Output the [X, Y] coordinate of the center of the cell containing the given text.  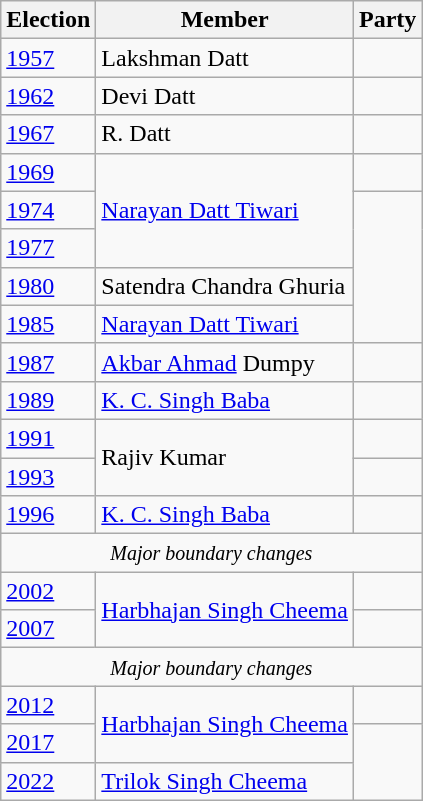
2002 [48, 591]
Trilok Singh Cheema [225, 781]
Member [225, 20]
1969 [48, 172]
1993 [48, 477]
Election [48, 20]
1987 [48, 362]
2017 [48, 743]
Akbar Ahmad Dumpy [225, 362]
1980 [48, 286]
1985 [48, 324]
Rajiv Kumar [225, 457]
2022 [48, 781]
1962 [48, 96]
Party [387, 20]
1974 [48, 210]
1957 [48, 58]
1989 [48, 400]
2007 [48, 629]
Lakshman Datt [225, 58]
1977 [48, 248]
Devi Datt [225, 96]
1967 [48, 134]
2012 [48, 705]
Satendra Chandra Ghuria [225, 286]
1991 [48, 438]
R. Datt [225, 134]
1996 [48, 515]
